Return the (x, y) coordinate for the center point of the cell that contains the specified text.  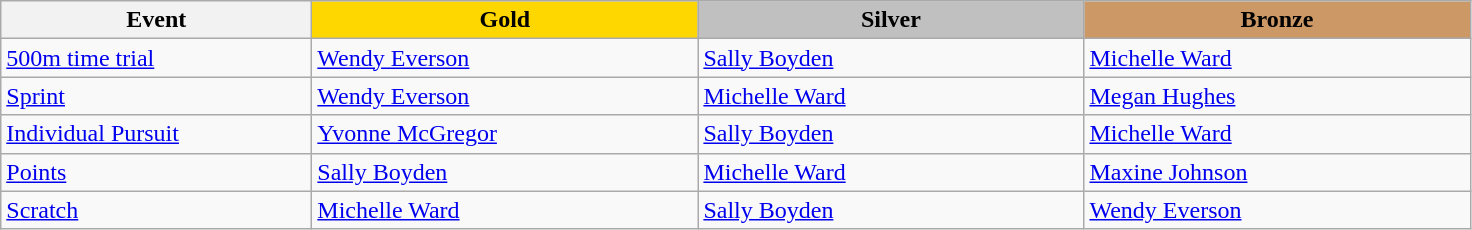
Individual Pursuit (156, 134)
Yvonne McGregor (505, 134)
500m time trial (156, 58)
Points (156, 172)
Event (156, 20)
Megan Hughes (1277, 96)
Scratch (156, 210)
Maxine Johnson (1277, 172)
Sprint (156, 96)
Bronze (1277, 20)
Gold (505, 20)
Silver (891, 20)
